Provide the (X, Y) coordinate of the cell's center where the given text is located.  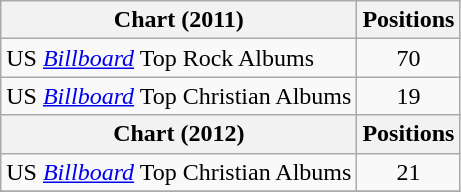
Chart (2011) (179, 20)
US Billboard Top Rock Albums (179, 58)
21 (408, 172)
19 (408, 96)
Chart (2012) (179, 134)
70 (408, 58)
